Search for the cell housing the specified text and yield its [X, Y] center coordinate. 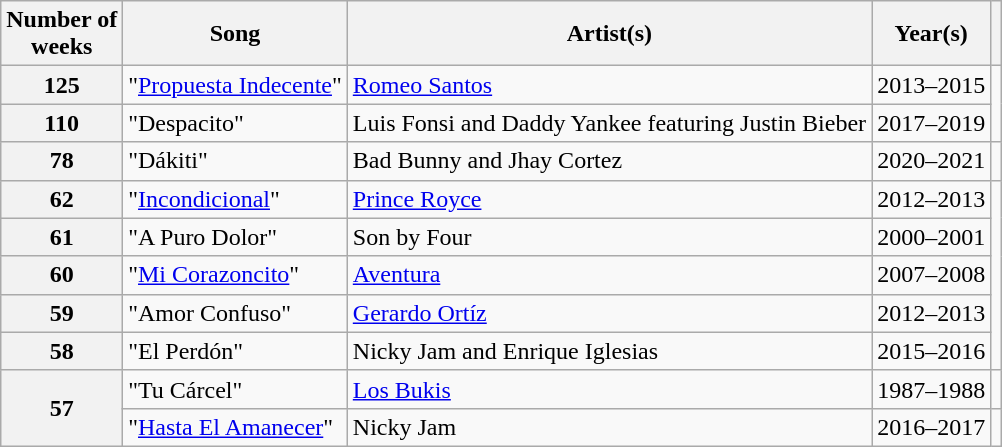
62 [62, 199]
2020–2021 [932, 161]
2016–2017 [932, 427]
58 [62, 351]
"Tu Cárcel" [236, 389]
2013–2015 [932, 85]
"Incondicional" [236, 199]
Bad Bunny and Jhay Cortez [609, 161]
2007–2008 [932, 275]
59 [62, 313]
110 [62, 123]
"Dákiti" [236, 161]
"Propuesta Indecente" [236, 85]
Year(s) [932, 34]
78 [62, 161]
Los Bukis [609, 389]
"Hasta El Amanecer" [236, 427]
2000–2001 [932, 237]
"A Puro Dolor" [236, 237]
Number ofweeks [62, 34]
61 [62, 237]
Nicky Jam and Enrique Iglesias [609, 351]
Aventura [609, 275]
Artist(s) [609, 34]
"El Perdón" [236, 351]
Nicky Jam [609, 427]
"Despacito" [236, 123]
Gerardo Ortíz [609, 313]
1987–1988 [932, 389]
2015–2016 [932, 351]
Prince Royce [609, 199]
"Amor Confuso" [236, 313]
Song [236, 34]
Romeo Santos [609, 85]
Son by Four [609, 237]
2017–2019 [932, 123]
57 [62, 408]
Luis Fonsi and Daddy Yankee featuring Justin Bieber [609, 123]
"Mi Corazoncito" [236, 275]
125 [62, 85]
60 [62, 275]
